For the text-containing cell, return its midpoint in (X, Y) coordinate format. 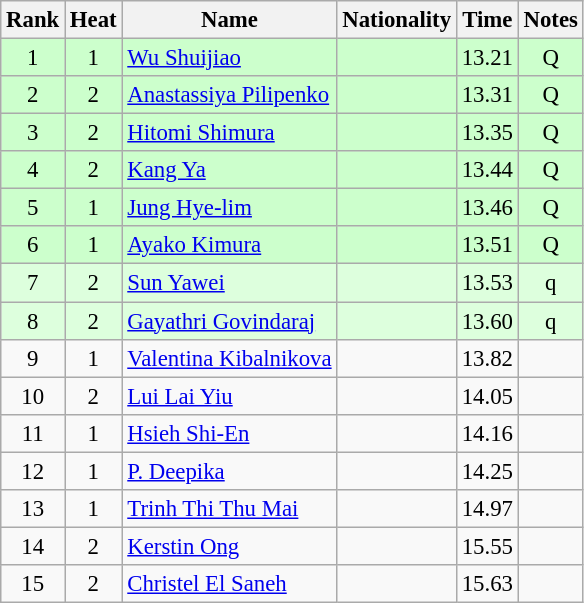
13.82 (487, 358)
Valentina Kibalnikova (230, 358)
Notes (550, 20)
13.35 (487, 133)
12 (33, 471)
11 (33, 433)
Hsieh Shi-En (230, 433)
15.63 (487, 584)
9 (33, 358)
5 (33, 208)
Wu Shuijiao (230, 58)
4 (33, 170)
13.46 (487, 208)
14 (33, 546)
Heat (94, 20)
15 (33, 584)
Kerstin Ong (230, 546)
3 (33, 133)
Sun Yawei (230, 283)
Kang Ya (230, 170)
13.21 (487, 58)
Lui Lai Yiu (230, 396)
Gayathri Govindaraj (230, 321)
8 (33, 321)
Nationality (396, 20)
Jung Hye-lim (230, 208)
14.25 (487, 471)
14.97 (487, 509)
Name (230, 20)
Time (487, 20)
15.55 (487, 546)
13.44 (487, 170)
Trinh Thi Thu Mai (230, 509)
13.31 (487, 95)
Ayako Kimura (230, 245)
10 (33, 396)
Hitomi Shimura (230, 133)
7 (33, 283)
13.51 (487, 245)
13.60 (487, 321)
14.05 (487, 396)
Rank (33, 20)
13 (33, 509)
Anastassiya Pilipenko (230, 95)
P. Deepika (230, 471)
13.53 (487, 283)
Christel El Saneh (230, 584)
6 (33, 245)
14.16 (487, 433)
